Determine the [X, Y] coordinate at the center of the cell enclosing the given text.  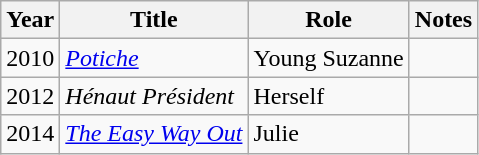
Notes [443, 20]
Young Suzanne [328, 58]
Herself [328, 96]
The Easy Way Out [154, 134]
Potiche [154, 58]
Role [328, 20]
Julie [328, 134]
2010 [30, 58]
Year [30, 20]
2014 [30, 134]
2012 [30, 96]
Hénaut Président [154, 96]
Title [154, 20]
